From the cell containing the given text, extract its center point as [x, y] coordinate. 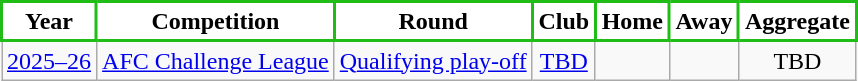
Club [564, 22]
Year [50, 22]
2025–26 [50, 60]
Competition [216, 22]
Qualifying play-off [433, 60]
Aggregate [798, 22]
Round [433, 22]
AFC Challenge League [216, 60]
Home [632, 22]
Away [704, 22]
